Scan for the cell matching the given text and deliver its (x, y) coordinate at center. 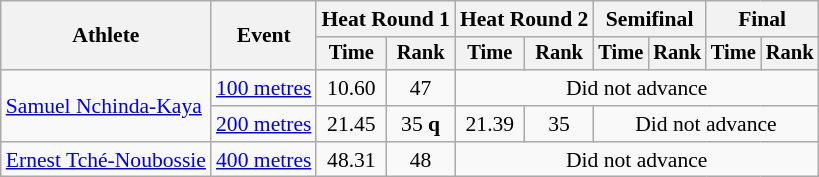
Semifinal (649, 19)
200 metres (264, 124)
Heat Round 1 (385, 19)
35 q (420, 124)
Athlete (106, 36)
100 metres (264, 88)
Samuel Nchinda-Kaya (106, 106)
47 (420, 88)
Heat Round 2 (524, 19)
10.60 (351, 88)
Final (762, 19)
35 (560, 124)
21.39 (490, 124)
Event (264, 36)
21.45 (351, 124)
